Detect which cell encompasses the target text, then output its (X, Y) center coordinate. 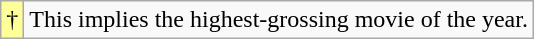
This implies the highest-grossing movie of the year. (279, 20)
† (12, 20)
